Search for the cell housing the specified text and yield its (X, Y) center coordinate. 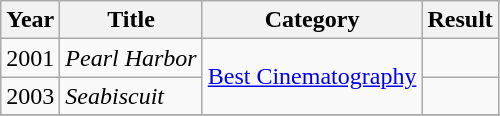
Result (460, 20)
2001 (30, 58)
Best Cinematography (312, 77)
Seabiscuit (131, 96)
Pearl Harbor (131, 58)
Category (312, 20)
Title (131, 20)
Year (30, 20)
2003 (30, 96)
